Output the (x, y) coordinate of the center of the cell containing the given text.  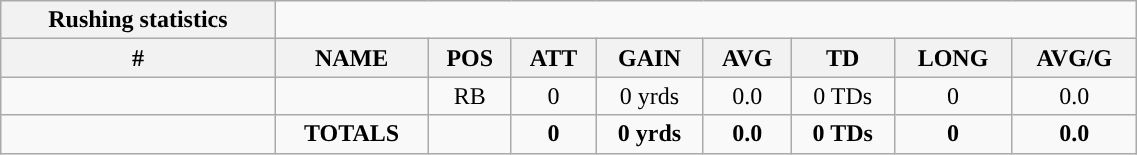
AVG (747, 58)
LONG (953, 58)
TOTALS (352, 134)
Rushing statistics (138, 20)
TD (842, 58)
RB (470, 96)
NAME (352, 58)
ATT (553, 58)
POS (470, 58)
GAIN (650, 58)
# (138, 58)
AVG/G (1074, 58)
